Output the [x, y] coordinate of the center of the cell containing the given text.  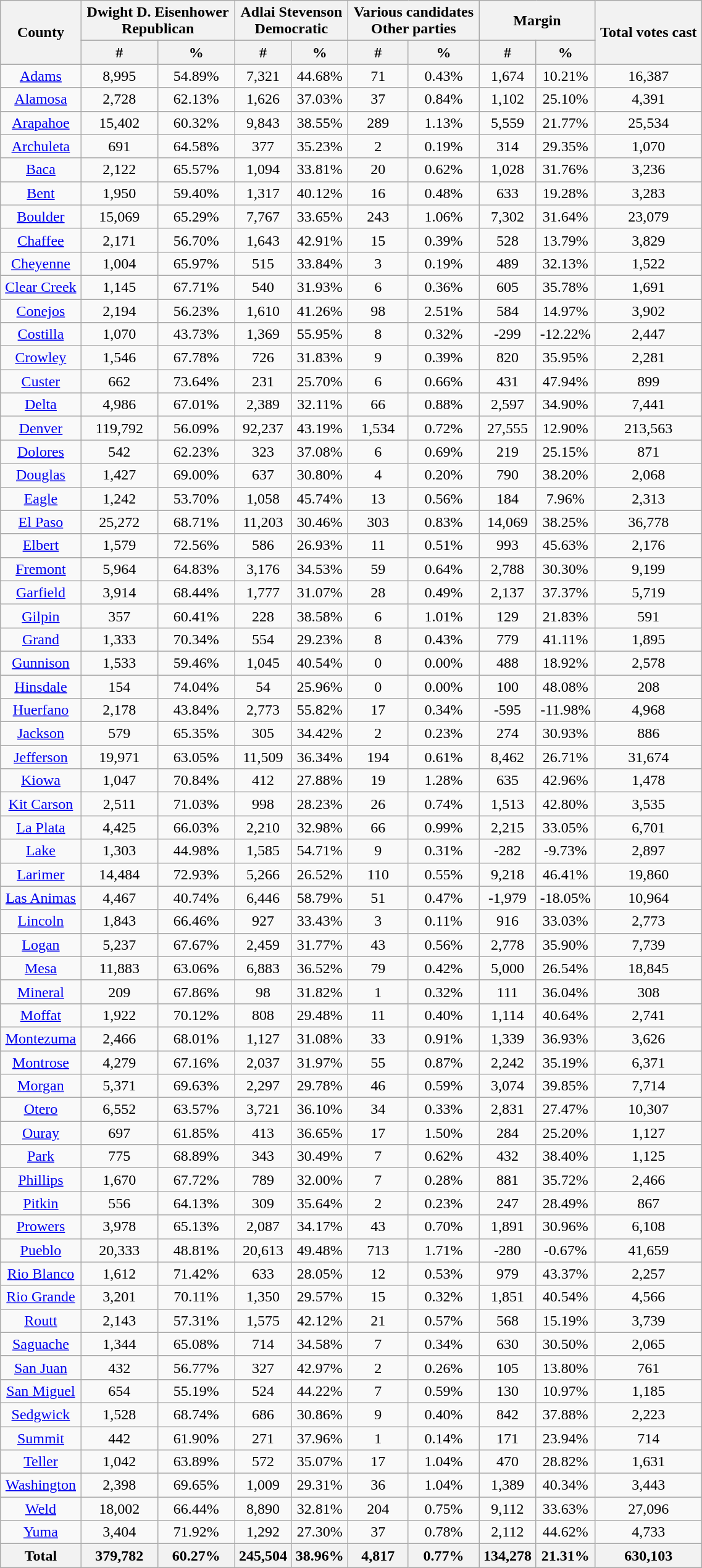
25.96% [320, 687]
Huerfano [41, 710]
43.84% [196, 710]
Grand [41, 639]
820 [508, 358]
8,995 [119, 76]
0.84% [443, 99]
45.74% [320, 499]
41,659 [648, 1250]
1,610 [263, 310]
1,575 [263, 1321]
431 [508, 381]
Lake [41, 851]
48.08% [566, 687]
1,851 [508, 1297]
63.05% [196, 757]
La Plata [41, 828]
343 [263, 1156]
0.99% [443, 828]
42.91% [320, 240]
37.03% [320, 99]
59.46% [196, 663]
0.20% [443, 475]
0.47% [443, 898]
Teller [41, 1462]
3,176 [263, 569]
289 [378, 123]
-9.73% [566, 851]
2,176 [648, 545]
26.71% [566, 757]
38.55% [320, 123]
67.16% [196, 1062]
63.57% [196, 1110]
2,065 [648, 1344]
Dwight D. EisenhowerRepublican [158, 21]
10,964 [648, 898]
38.58% [320, 616]
3,404 [119, 1532]
1,009 [263, 1485]
3,978 [119, 1227]
28.82% [566, 1462]
2,122 [119, 170]
0.53% [443, 1274]
554 [263, 639]
Mineral [41, 992]
Chaffee [41, 240]
35.64% [320, 1203]
12 [378, 1274]
Prowers [41, 1227]
0.26% [443, 1367]
55.82% [320, 710]
40.64% [566, 1015]
63.06% [196, 968]
0.88% [443, 405]
32.11% [320, 405]
3,236 [648, 170]
67.78% [196, 358]
-595 [508, 710]
39.85% [566, 1086]
56.23% [196, 310]
2,242 [508, 1062]
630,103 [648, 1556]
46.41% [566, 874]
44.98% [196, 851]
El Paso [41, 522]
134,278 [508, 1556]
637 [263, 475]
0.66% [443, 381]
245,504 [263, 1556]
92,237 [263, 428]
13 [378, 499]
68.74% [196, 1414]
2,210 [263, 828]
56.70% [196, 240]
-282 [508, 851]
605 [508, 287]
70.11% [196, 1297]
Crowley [41, 358]
67.72% [196, 1180]
213,563 [648, 428]
2,578 [648, 663]
6,701 [648, 828]
35.78% [566, 287]
697 [119, 1133]
5,719 [648, 592]
30.50% [566, 1344]
-0.67% [566, 1250]
0.36% [443, 287]
Fremont [41, 569]
3,902 [648, 310]
Margin [537, 21]
38.25% [566, 522]
San Miguel [41, 1391]
Montrose [41, 1062]
0.78% [443, 1532]
16 [378, 193]
37.37% [566, 592]
3,074 [508, 1086]
25.20% [566, 1133]
2,112 [508, 1532]
5,237 [119, 945]
2,143 [119, 1321]
327 [263, 1367]
1,895 [648, 639]
34.42% [320, 734]
2,215 [508, 828]
1,585 [263, 851]
33 [378, 1039]
Total [41, 1556]
1,843 [119, 921]
377 [263, 146]
33.03% [566, 921]
4,968 [648, 710]
43.73% [196, 334]
1,145 [119, 287]
1,579 [119, 545]
779 [508, 639]
San Juan [41, 1367]
69.63% [196, 1086]
10.97% [566, 1391]
1.13% [443, 123]
Montezuma [41, 1039]
Gilpin [41, 616]
2,257 [648, 1274]
Alamosa [41, 99]
1,950 [119, 193]
33.63% [566, 1509]
65.57% [196, 170]
31.82% [320, 992]
314 [508, 146]
0.61% [443, 757]
20 [378, 170]
43.19% [320, 428]
3,829 [648, 240]
247 [508, 1203]
2,897 [648, 851]
Garfield [41, 592]
30.93% [566, 734]
40.34% [566, 1485]
11,203 [263, 522]
0.74% [443, 804]
Hinsdale [41, 687]
26 [378, 804]
16,387 [648, 76]
303 [378, 522]
4,391 [648, 99]
70.12% [196, 1015]
2.51% [443, 310]
35.95% [566, 358]
1,185 [648, 1391]
2,389 [263, 405]
6,371 [648, 1062]
2,037 [263, 1062]
2,778 [508, 945]
Archuleta [41, 146]
6,883 [263, 968]
31,674 [648, 757]
2,741 [648, 1015]
0.48% [443, 193]
65.97% [196, 263]
Arapahoe [41, 123]
70.84% [196, 781]
29.57% [320, 1297]
54.71% [320, 851]
Park [41, 1156]
1,922 [119, 1015]
15.19% [566, 1321]
41.26% [320, 310]
Rio Grande [41, 1297]
27.30% [320, 1532]
33.84% [320, 263]
993 [508, 545]
Mesa [41, 968]
55.19% [196, 1391]
21.83% [566, 616]
31.07% [320, 592]
1,333 [119, 639]
7.96% [566, 499]
3,914 [119, 592]
1,534 [378, 428]
761 [648, 1367]
Routt [41, 1321]
35.23% [320, 146]
2,137 [508, 592]
21.31% [566, 1556]
4,467 [119, 898]
2,597 [508, 405]
6,552 [119, 1110]
524 [263, 1391]
591 [648, 616]
871 [648, 452]
129 [508, 616]
64.83% [196, 569]
36.10% [320, 1110]
Saguache [41, 1344]
4,733 [648, 1532]
Elbert [41, 545]
1,533 [119, 663]
40.12% [320, 193]
34 [378, 1110]
38.20% [566, 475]
1,102 [508, 99]
0.72% [443, 428]
0.33% [443, 1110]
31.08% [320, 1039]
21.77% [566, 123]
42.96% [566, 781]
442 [119, 1438]
Gunnison [41, 663]
305 [263, 734]
66.44% [196, 1509]
1,004 [119, 263]
62.23% [196, 452]
29.48% [320, 1015]
32.98% [320, 828]
Dolores [41, 452]
69.65% [196, 1485]
Delta [41, 405]
308 [648, 992]
1,626 [263, 99]
44.68% [320, 76]
0.57% [443, 1321]
69.00% [196, 475]
9,218 [508, 874]
0.70% [443, 1227]
542 [119, 452]
790 [508, 475]
6,446 [263, 898]
1,317 [263, 193]
0.55% [443, 874]
28.23% [320, 804]
33.43% [320, 921]
630 [508, 1344]
63.89% [196, 1462]
Ouray [41, 1133]
60.32% [196, 123]
36.65% [320, 1133]
Summit [41, 1438]
1,389 [508, 1485]
0.87% [443, 1062]
61.90% [196, 1438]
Costilla [41, 334]
0.28% [443, 1180]
0.91% [443, 1039]
67.86% [196, 992]
19,971 [119, 757]
31.64% [566, 217]
13.79% [566, 240]
1,528 [119, 1414]
1,513 [508, 804]
7,302 [508, 217]
1,303 [119, 851]
0.75% [443, 1509]
5,000 [508, 968]
Otero [41, 1110]
68.71% [196, 522]
9,199 [648, 569]
9,112 [508, 1509]
12.90% [566, 428]
19,860 [648, 874]
Kiowa [41, 781]
3,721 [263, 1110]
29.78% [320, 1086]
20,333 [119, 1250]
33.81% [320, 170]
48.81% [196, 1250]
29.31% [320, 1485]
25.10% [566, 99]
68.01% [196, 1039]
Conejos [41, 310]
Morgan [41, 1086]
808 [263, 1015]
28 [378, 592]
42.97% [320, 1367]
71 [378, 76]
899 [648, 381]
County [41, 32]
54 [263, 687]
31.77% [320, 945]
60.41% [196, 616]
Moffat [41, 1015]
2,171 [119, 240]
4,566 [648, 1297]
59.40% [196, 193]
1,631 [648, 1462]
0.69% [443, 452]
58.79% [320, 898]
4,817 [378, 1556]
3,443 [648, 1485]
7,739 [648, 945]
691 [119, 146]
105 [508, 1367]
1,042 [119, 1462]
867 [648, 1203]
67.67% [196, 945]
1,691 [648, 287]
2,313 [648, 499]
4,986 [119, 405]
29.35% [566, 146]
7,321 [263, 76]
Clear Creek [41, 287]
Sedgwick [41, 1414]
34.90% [566, 405]
-299 [508, 334]
7,441 [648, 405]
31.97% [320, 1062]
1,344 [119, 1344]
57.31% [196, 1321]
470 [508, 1462]
43.37% [566, 1274]
309 [263, 1203]
26.54% [566, 968]
38.40% [566, 1156]
46 [378, 1086]
2,087 [263, 1227]
2,728 [119, 99]
515 [263, 263]
1,125 [648, 1156]
44.22% [320, 1391]
1,028 [508, 170]
30.46% [320, 522]
662 [119, 381]
1,114 [508, 1015]
654 [119, 1391]
Phillips [41, 1180]
243 [378, 217]
3,201 [119, 1297]
1,674 [508, 76]
30.80% [320, 475]
0.77% [443, 1556]
25,272 [119, 522]
271 [263, 1438]
72.56% [196, 545]
881 [508, 1180]
19 [378, 781]
100 [508, 687]
30.30% [566, 569]
47.94% [566, 381]
1,478 [648, 781]
15,402 [119, 123]
72.93% [196, 874]
10.21% [566, 76]
70.34% [196, 639]
65.13% [196, 1227]
65.35% [196, 734]
323 [263, 452]
1,094 [263, 170]
71.03% [196, 804]
2,398 [119, 1485]
0.64% [443, 569]
204 [378, 1509]
65.08% [196, 1344]
36.93% [566, 1039]
171 [508, 1438]
Baca [41, 170]
71.42% [196, 1274]
42.12% [320, 1321]
37.08% [320, 452]
Weld [41, 1509]
2,447 [648, 334]
979 [508, 1274]
0.14% [443, 1438]
26.52% [320, 874]
36.04% [566, 992]
1,643 [263, 240]
37.96% [320, 1438]
2,511 [119, 804]
51 [378, 898]
20,613 [263, 1250]
1,242 [119, 499]
31.83% [320, 358]
71.92% [196, 1532]
Kit Carson [41, 804]
53.70% [196, 499]
25,534 [648, 123]
Rio Blanco [41, 1274]
68.89% [196, 1156]
31.93% [320, 287]
35.19% [566, 1062]
Lincoln [41, 921]
7,767 [263, 217]
1,522 [648, 263]
55.95% [320, 334]
27,096 [648, 1509]
489 [508, 263]
Denver [41, 428]
1.06% [443, 217]
30.49% [320, 1156]
579 [119, 734]
Washington [41, 1485]
119,792 [119, 428]
55 [378, 1062]
32.81% [320, 1509]
18,845 [648, 968]
-280 [508, 1250]
7,714 [648, 1086]
528 [508, 240]
228 [263, 616]
2,178 [119, 710]
5,964 [119, 569]
6,108 [648, 1227]
36.34% [320, 757]
Cheyenne [41, 263]
2,831 [508, 1110]
26.93% [320, 545]
Adlai StevensonDemocratic [291, 21]
0.51% [443, 545]
0.11% [443, 921]
60.27% [196, 1556]
32.13% [566, 263]
1,891 [508, 1227]
357 [119, 616]
916 [508, 921]
Larimer [41, 874]
111 [508, 992]
32.00% [320, 1180]
775 [119, 1156]
14,484 [119, 874]
572 [263, 1462]
66.03% [196, 828]
1,058 [263, 499]
42.80% [566, 804]
21 [378, 1321]
2,281 [648, 358]
1.28% [443, 781]
1,292 [263, 1532]
18,002 [119, 1509]
3,535 [648, 804]
19.28% [566, 193]
2,297 [263, 1086]
3,283 [648, 193]
2,223 [648, 1414]
-18.05% [566, 898]
18.92% [566, 663]
23,079 [648, 217]
67.71% [196, 287]
208 [648, 687]
15,069 [119, 217]
412 [263, 781]
31.76% [566, 170]
38.96% [320, 1556]
5,266 [263, 874]
540 [263, 287]
488 [508, 663]
686 [263, 1414]
36.52% [320, 968]
110 [378, 874]
56.09% [196, 428]
27.88% [320, 781]
Las Animas [41, 898]
2,788 [508, 569]
1,045 [263, 663]
284 [508, 1133]
61.85% [196, 1133]
Pueblo [41, 1250]
45.63% [566, 545]
34.53% [320, 569]
1,339 [508, 1039]
1.50% [443, 1133]
Jackson [41, 734]
568 [508, 1321]
36,778 [648, 522]
130 [508, 1391]
789 [263, 1180]
34.17% [320, 1227]
Jefferson [41, 757]
Eagle [41, 499]
274 [508, 734]
379,782 [119, 1556]
44.62% [566, 1532]
Various candidatesOther parties [414, 21]
413 [263, 1133]
11,883 [119, 968]
35.90% [566, 945]
29.23% [320, 639]
Yuma [41, 1532]
5,371 [119, 1086]
Total votes cast [648, 32]
1,427 [119, 475]
23.94% [566, 1438]
713 [378, 1250]
886 [648, 734]
154 [119, 687]
1,047 [119, 781]
56.77% [196, 1367]
2,459 [263, 945]
74.04% [196, 687]
67.01% [196, 405]
14,069 [508, 522]
998 [263, 804]
28.49% [566, 1203]
1,546 [119, 358]
Bent [41, 193]
8,462 [508, 757]
33.05% [566, 828]
209 [119, 992]
-1,979 [508, 898]
28.05% [320, 1274]
36 [378, 1485]
13.80% [566, 1367]
2,068 [648, 475]
3,739 [648, 1321]
37.88% [566, 1414]
35.72% [566, 1180]
8,890 [263, 1509]
65.29% [196, 217]
66.46% [196, 921]
0.49% [443, 592]
68.44% [196, 592]
219 [508, 452]
5,559 [508, 123]
73.64% [196, 381]
184 [508, 499]
10,307 [648, 1110]
1,612 [119, 1274]
41.11% [566, 639]
Logan [41, 945]
1,670 [119, 1180]
35.07% [320, 1462]
1.01% [443, 616]
0.42% [443, 968]
49.48% [320, 1250]
Custer [41, 381]
194 [378, 757]
25.70% [320, 381]
842 [508, 1414]
54.89% [196, 76]
79 [378, 968]
927 [263, 921]
Pitkin [41, 1203]
64.13% [196, 1203]
586 [263, 545]
25.15% [566, 452]
1,369 [263, 334]
1,777 [263, 592]
Boulder [41, 217]
4 [378, 475]
726 [263, 358]
59 [378, 569]
40.74% [196, 898]
4,279 [119, 1062]
231 [263, 381]
0.83% [443, 522]
Adams [41, 76]
1.71% [443, 1250]
64.58% [196, 146]
11,509 [263, 757]
62.13% [196, 99]
1,350 [263, 1297]
4,425 [119, 828]
27,555 [508, 428]
30.96% [566, 1227]
3,626 [648, 1039]
-12.22% [566, 334]
556 [119, 1203]
34.58% [320, 1344]
33.65% [320, 217]
584 [508, 310]
0.31% [443, 851]
9,843 [263, 123]
2,194 [119, 310]
Douglas [41, 475]
30.86% [320, 1414]
27.47% [566, 1110]
14.97% [566, 310]
635 [508, 781]
-11.98% [566, 710]
